Locate the cell with the specified text and output its [X, Y] center coordinate. 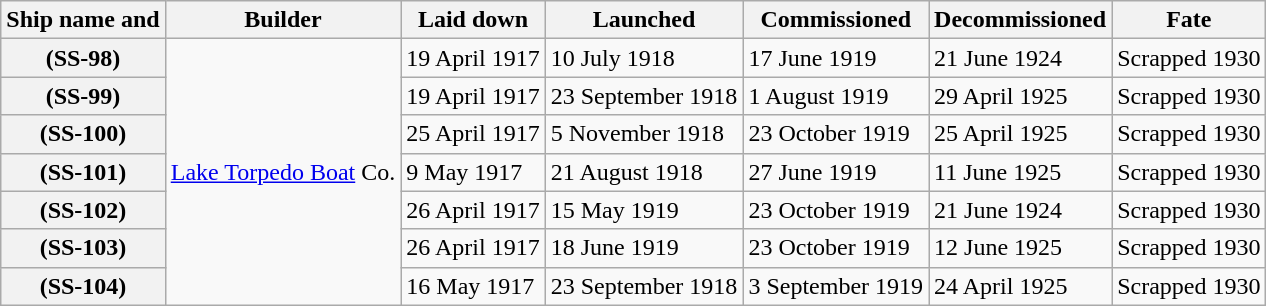
25 April 1917 [473, 134]
Builder [283, 20]
Lake Torpedo Boat Co. [283, 172]
9 May 1917 [473, 172]
24 April 1925 [1020, 286]
(SS-103) [83, 248]
15 May 1919 [644, 210]
(SS-102) [83, 210]
16 May 1917 [473, 286]
(SS-104) [83, 286]
27 June 1919 [836, 172]
3 September 1919 [836, 286]
Laid down [473, 20]
Ship name and [83, 20]
1 August 1919 [836, 96]
Fate [1189, 20]
17 June 1919 [836, 58]
29 April 1925 [1020, 96]
18 June 1919 [644, 248]
(SS-100) [83, 134]
25 April 1925 [1020, 134]
Launched [644, 20]
21 August 1918 [644, 172]
Commissioned [836, 20]
10 July 1918 [644, 58]
(SS-98) [83, 58]
12 June 1925 [1020, 248]
(SS-99) [83, 96]
11 June 1925 [1020, 172]
5 November 1918 [644, 134]
(SS-101) [83, 172]
Decommissioned [1020, 20]
